Determine the (x, y) coordinate at the center of the cell enclosing the given text.  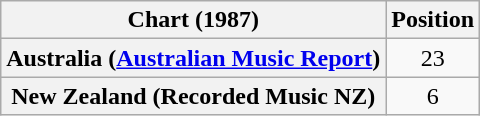
6 (433, 96)
23 (433, 58)
Position (433, 20)
New Zealand (Recorded Music NZ) (194, 96)
Australia (Australian Music Report) (194, 58)
Chart (1987) (194, 20)
